Identify which cell holds the provided text, then report its [X, Y] central coordinate. 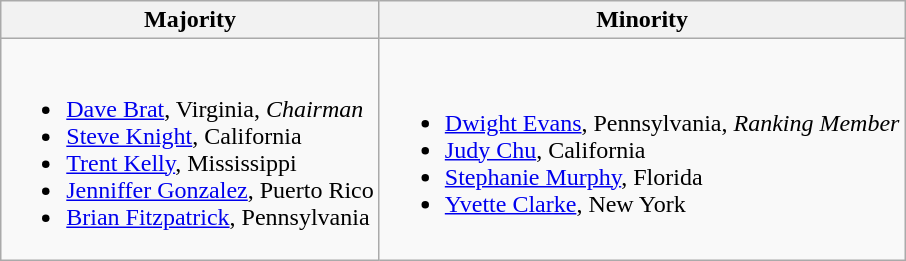
Dave Brat, Virginia, ChairmanSteve Knight, CaliforniaTrent Kelly, MississippiJenniffer Gonzalez, Puerto RicoBrian Fitzpatrick, Pennsylvania [190, 150]
Dwight Evans, Pennsylvania, Ranking MemberJudy Chu, CaliforniaStephanie Murphy, FloridaYvette Clarke, New York [642, 150]
Majority [190, 20]
Minority [642, 20]
